Scan for the cell matching the given text and deliver its [X, Y] coordinate at center. 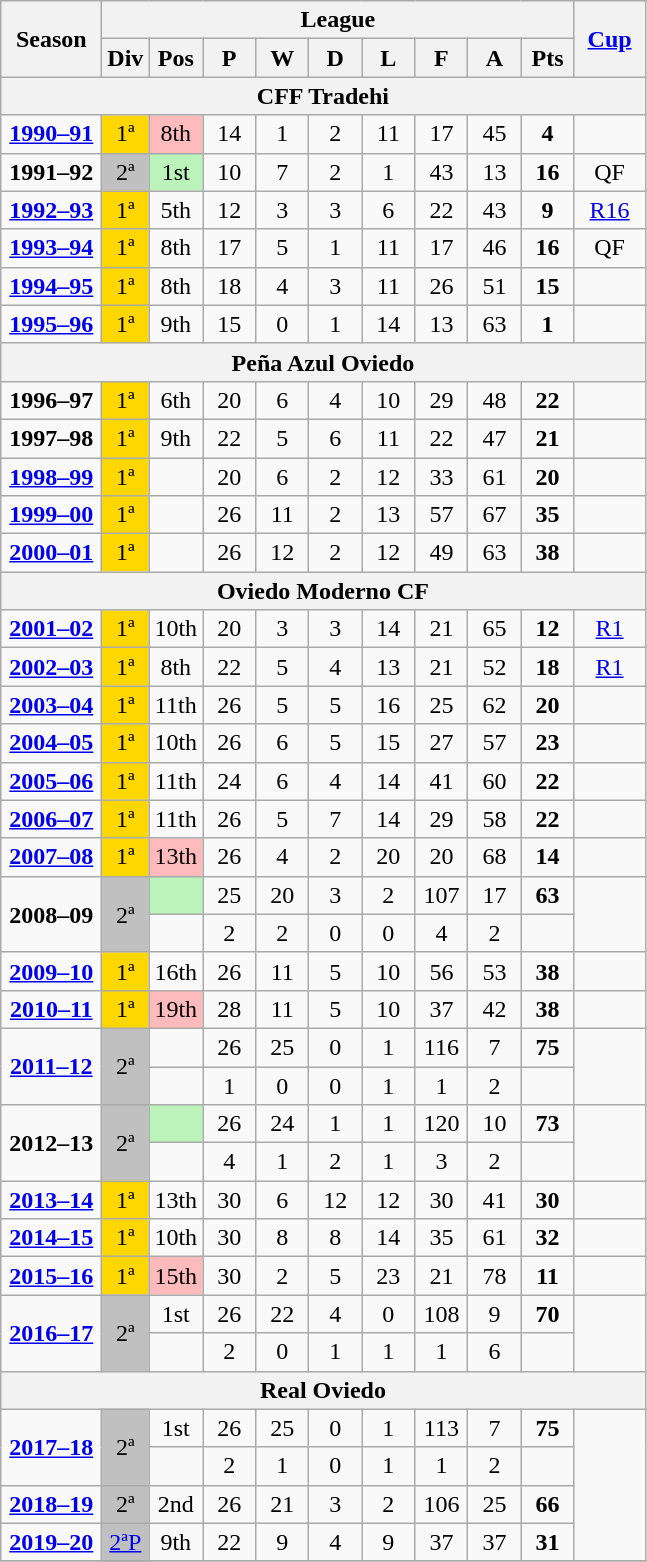
106 [442, 1504]
65 [494, 629]
31 [548, 1542]
1998–99 [52, 477]
5th [176, 210]
68 [494, 857]
67 [494, 515]
2014–15 [52, 1238]
A [494, 58]
Pts [548, 58]
2009–10 [52, 971]
F [442, 58]
116 [442, 1047]
48 [494, 400]
P [230, 58]
2015–16 [52, 1276]
D [336, 58]
2019–20 [52, 1542]
2012–13 [52, 1143]
56 [442, 971]
2017–18 [52, 1447]
Season [52, 39]
2000–01 [52, 553]
60 [494, 781]
32 [548, 1238]
1992–93 [52, 210]
1999–00 [52, 515]
2003–04 [52, 705]
2018–19 [52, 1504]
W [282, 58]
CFF Tradehi [323, 96]
1990–91 [52, 134]
53 [494, 971]
2010–11 [52, 1009]
2ªP [126, 1542]
2007–08 [52, 857]
6th [176, 400]
15th [176, 1276]
1995–96 [52, 324]
70 [548, 1314]
2006–07 [52, 819]
45 [494, 134]
2nd [176, 1504]
52 [494, 667]
Oviedo Moderno CF [323, 591]
League [338, 20]
58 [494, 819]
Peña Azul Oviedo [323, 362]
1991–92 [52, 172]
2002–03 [52, 667]
51 [494, 286]
2004–05 [52, 743]
2013–14 [52, 1200]
73 [548, 1124]
19th [176, 1009]
1993–94 [52, 248]
Pos [176, 58]
2001–02 [52, 629]
49 [442, 553]
Real Oviedo [323, 1390]
16th [176, 971]
R16 [610, 210]
1994–95 [52, 286]
120 [442, 1124]
47 [494, 438]
1996–97 [52, 400]
28 [230, 1009]
2005–06 [52, 781]
27 [442, 743]
1997–98 [52, 438]
42 [494, 1009]
66 [548, 1504]
108 [442, 1314]
2008–09 [52, 914]
113 [442, 1428]
L [388, 58]
2011–12 [52, 1066]
46 [494, 248]
62 [494, 705]
Div [126, 58]
2016–17 [52, 1333]
78 [494, 1276]
33 [442, 477]
107 [442, 895]
Cup [610, 39]
